Search for the cell housing the specified text and yield its (X, Y) center coordinate. 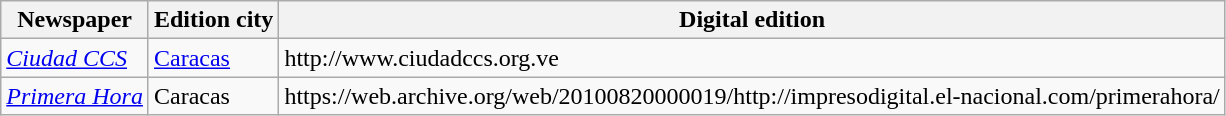
Newspaper (75, 20)
Ciudad CCS (75, 58)
Primera Hora (75, 96)
https://web.archive.org/web/20100820000019/http://impresodigital.el-nacional.com/primerahora/ (752, 96)
Edition city (213, 20)
http://www.ciudadccs.org.ve (752, 58)
Digital edition (752, 20)
